Detect which cell encompasses the target text, then output its (x, y) center coordinate. 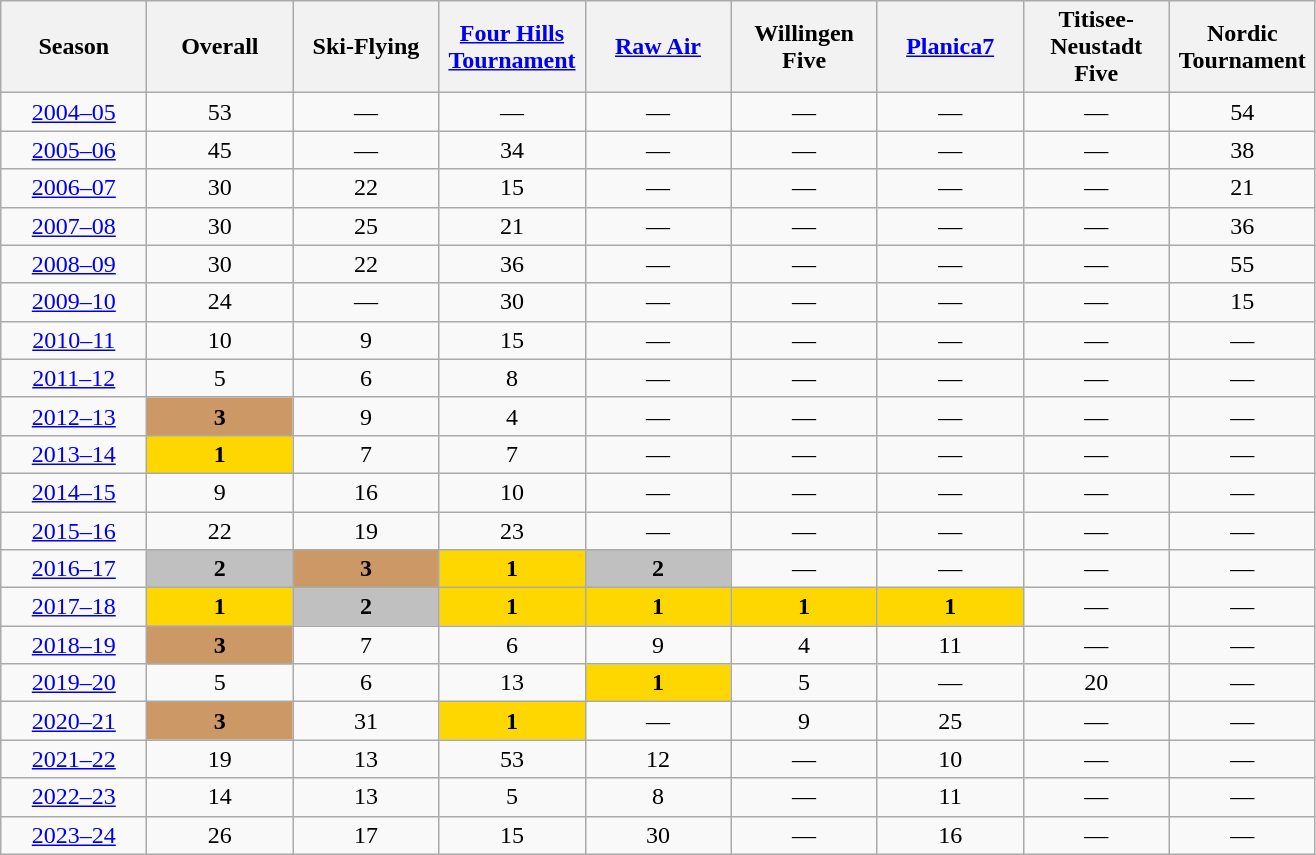
2015–16 (74, 531)
26 (220, 835)
2020–21 (74, 721)
24 (220, 302)
2019–20 (74, 683)
17 (366, 835)
23 (512, 531)
Nordic Tournament (1242, 47)
Four Hills Tournament (512, 47)
31 (366, 721)
45 (220, 150)
2013–14 (74, 454)
2016–17 (74, 569)
2004–05 (74, 112)
12 (658, 759)
2006–07 (74, 188)
2007–08 (74, 226)
38 (1242, 150)
2014–15 (74, 492)
2021–22 (74, 759)
2011–12 (74, 378)
2008–09 (74, 264)
2010–11 (74, 340)
2023–24 (74, 835)
34 (512, 150)
20 (1096, 683)
2009–10 (74, 302)
55 (1242, 264)
Ski-Flying (366, 47)
2005–06 (74, 150)
Titisee-Neustadt Five (1096, 47)
Planica7 (950, 47)
2022–23 (74, 797)
14 (220, 797)
2012–13 (74, 416)
Overall (220, 47)
2018–19 (74, 645)
54 (1242, 112)
2017–18 (74, 607)
Season (74, 47)
Raw Air (658, 47)
Willingen Five (804, 47)
